Search for the cell housing the specified text and yield its (X, Y) center coordinate. 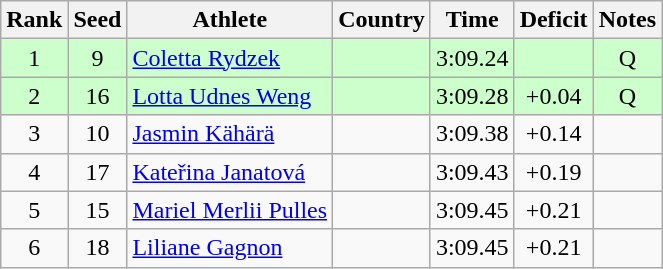
Jasmin Kähärä (230, 134)
Seed (98, 20)
3 (34, 134)
Lotta Udnes Weng (230, 96)
9 (98, 58)
Mariel Merlii Pulles (230, 210)
18 (98, 248)
Liliane Gagnon (230, 248)
10 (98, 134)
6 (34, 248)
Country (382, 20)
3:09.24 (472, 58)
3:09.43 (472, 172)
+0.04 (554, 96)
4 (34, 172)
Notes (627, 20)
16 (98, 96)
17 (98, 172)
15 (98, 210)
1 (34, 58)
Kateřina Janatová (230, 172)
+0.14 (554, 134)
+0.19 (554, 172)
Athlete (230, 20)
3:09.28 (472, 96)
Rank (34, 20)
Time (472, 20)
Coletta Rydzek (230, 58)
Deficit (554, 20)
3:09.38 (472, 134)
5 (34, 210)
2 (34, 96)
